Find where the given text appears and provide that cell's center as (X, Y) coordinate. 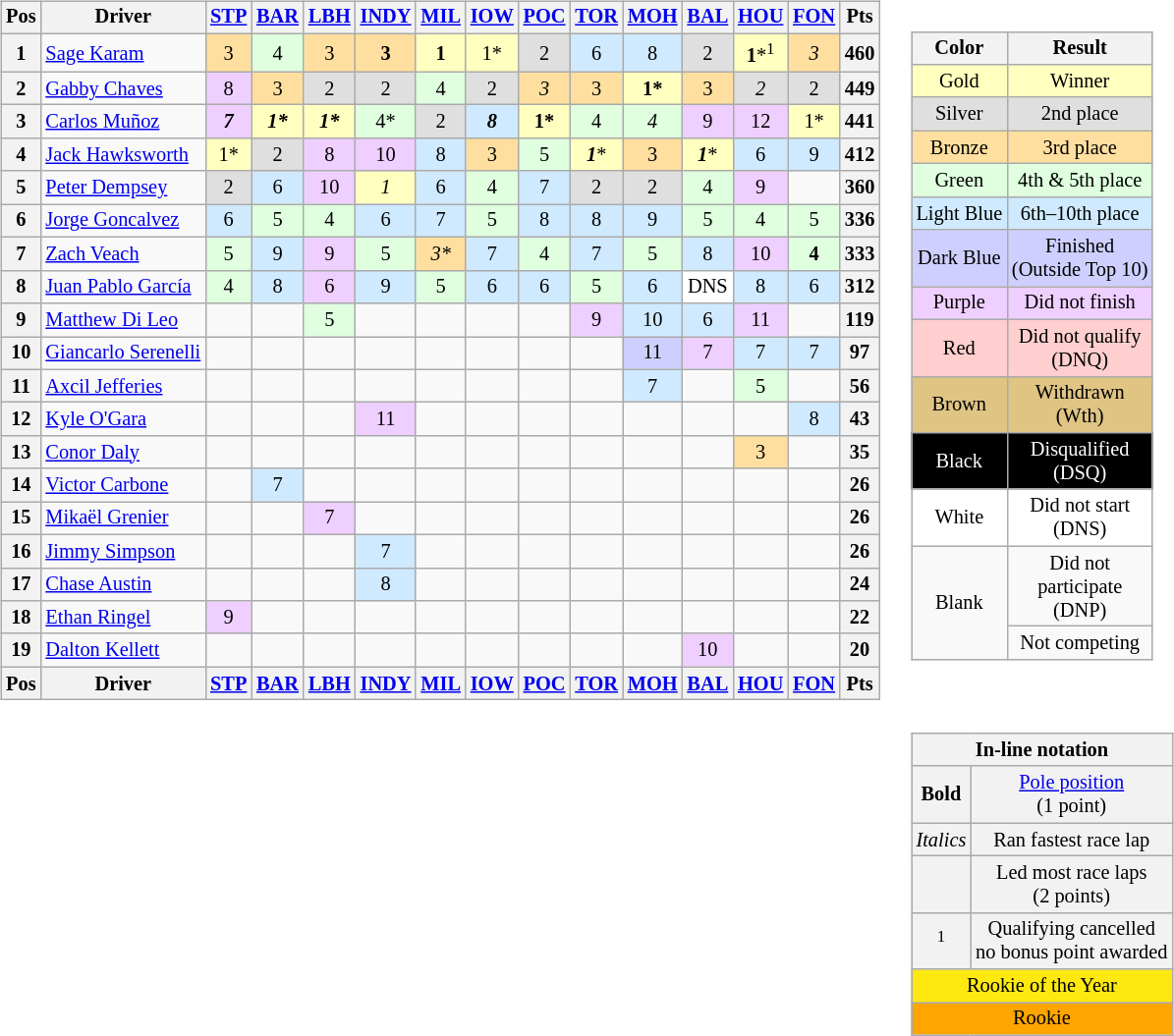
In-line notation (1042, 750)
Sage Karam (123, 53)
2nd place (1080, 114)
Chase Austin (123, 584)
Italics (941, 840)
35 (860, 452)
Jimmy Simpson (123, 551)
Black (959, 462)
16 (21, 551)
460 (860, 53)
6th–10th place (1080, 213)
Bold (941, 794)
19 (21, 650)
Peter Dempsey (123, 188)
Rookie of the Year (1042, 986)
Conor Daly (123, 452)
Did not start(DNS) (1080, 518)
Did notparticipate(DNP) (1080, 586)
Gabby Chaves (123, 88)
Jack Hawksworth (123, 155)
Rookie (1042, 1019)
56 (860, 386)
Blank (959, 603)
412 (860, 155)
Axcil Jefferies (123, 386)
3* (440, 254)
Dalton Kellett (123, 650)
Bronze (959, 147)
Kyle O'Gara (123, 419)
13 (21, 452)
14 (21, 485)
Jorge Goncalvez (123, 221)
Finished(Outside Top 10) (1080, 258)
Green (959, 181)
Winner (1080, 82)
Purple (959, 303)
Withdrawn(Wth) (1080, 405)
Ethan Ringel (123, 618)
333 (860, 254)
Carlos Muñoz (123, 122)
Pole position(1 point) (1071, 794)
Silver (959, 114)
18 (21, 618)
Giancarlo Serenelli (123, 353)
22 (860, 618)
Zach Veach (123, 254)
Brown (959, 405)
336 (860, 221)
Victor Carbone (123, 485)
Juan Pablo García (123, 287)
1*1 (760, 53)
119 (860, 320)
Led most race laps(2 points) (1071, 885)
Mikaël Grenier (123, 518)
43 (860, 419)
Matthew Di Leo (123, 320)
Qualifying cancelledno bonus point awarded (1071, 941)
White (959, 518)
Gold (959, 82)
Not competing (1080, 643)
449 (860, 88)
Red (959, 348)
15 (21, 518)
3rd place (1080, 147)
360 (860, 188)
20 (860, 650)
Dark Blue (959, 258)
97 (860, 353)
Did not finish (1080, 303)
4th & 5th place (1080, 181)
Ran fastest race lap (1071, 840)
441 (860, 122)
4* (386, 122)
17 (21, 584)
24 (860, 584)
312 (860, 287)
Result (1080, 48)
DNS (708, 287)
Light Blue (959, 213)
Disqualified(DSQ) (1080, 462)
Color (959, 48)
Did not qualify(DNQ) (1080, 348)
